Scan for the cell matching the given text and deliver its (X, Y) coordinate at center. 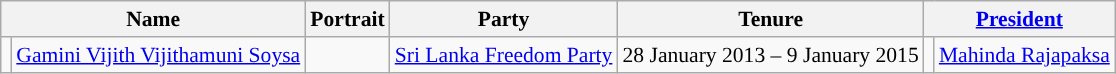
Sri Lanka Freedom Party (504, 55)
President (1020, 19)
28 January 2013 – 9 January 2015 (770, 55)
Name (153, 19)
Tenure (770, 19)
Mahinda Rajapaksa (1024, 55)
Portrait (347, 19)
Gamini Vijith Vijithamuni Soysa (158, 55)
Party (504, 19)
